Detect which cell encompasses the target text, then output its (X, Y) center coordinate. 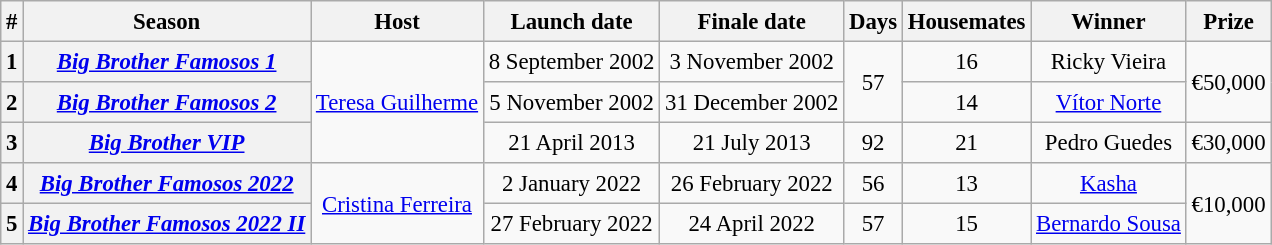
€30,000 (1228, 144)
Finale date (752, 22)
Ricky Vieira (1108, 62)
# (12, 22)
92 (874, 144)
15 (966, 224)
Big Brother Famosos 2022 (167, 184)
21 (966, 144)
24 April 2022 (752, 224)
Days (874, 22)
Vítor Norte (1108, 102)
Launch date (571, 22)
Kasha (1108, 184)
Big Brother Famosos 2022 II (167, 224)
Big Brother VIP (167, 144)
21 July 2013 (752, 144)
Winner (1108, 22)
2 January 2022 (571, 184)
5 November 2002 (571, 102)
26 February 2022 (752, 184)
Big Brother Famosos 2 (167, 102)
3 November 2002 (752, 62)
Host (398, 22)
€50,000 (1228, 82)
5 (12, 224)
€10,000 (1228, 204)
Bernardo Sousa (1108, 224)
2 (12, 102)
13 (966, 184)
3 (12, 144)
Teresa Guilherme (398, 103)
Big Brother Famosos 1 (167, 62)
14 (966, 102)
Pedro Guedes (1108, 144)
4 (12, 184)
31 December 2002 (752, 102)
Prize (1228, 22)
Cristina Ferreira (398, 204)
Housemates (966, 22)
21 April 2013 (571, 144)
8 September 2002 (571, 62)
1 (12, 62)
27 February 2022 (571, 224)
56 (874, 184)
Season (167, 22)
16 (966, 62)
